Provide the [x, y] coordinate of the cell's center where the given text is located.  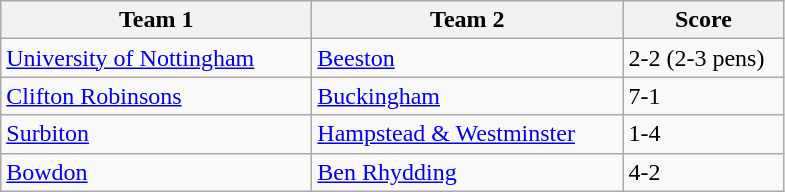
Ben Rhydding [468, 172]
University of Nottingham [156, 58]
Surbiton [156, 134]
Team 1 [156, 20]
Team 2 [468, 20]
Hampstead & Westminster [468, 134]
Bowdon [156, 172]
2-2 (2-3 pens) [704, 58]
7-1 [704, 96]
Clifton Robinsons [156, 96]
4-2 [704, 172]
1-4 [704, 134]
Buckingham [468, 96]
Score [704, 20]
Beeston [468, 58]
